Return the [x, y] coordinate for the center point of the cell that contains the specified text.  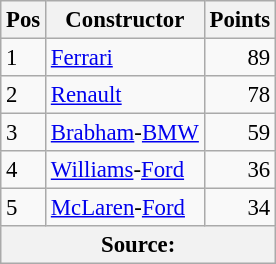
36 [240, 170]
Brabham-BMW [126, 133]
Pos [24, 20]
Source: [138, 245]
78 [240, 95]
Williams-Ford [126, 170]
3 [24, 133]
2 [24, 95]
Points [240, 20]
Renault [126, 95]
Constructor [126, 20]
89 [240, 58]
1 [24, 58]
59 [240, 133]
4 [24, 170]
34 [240, 208]
McLaren-Ford [126, 208]
5 [24, 208]
Ferrari [126, 58]
